Determine the (X, Y) coordinate at the center of the cell enclosing the given text.  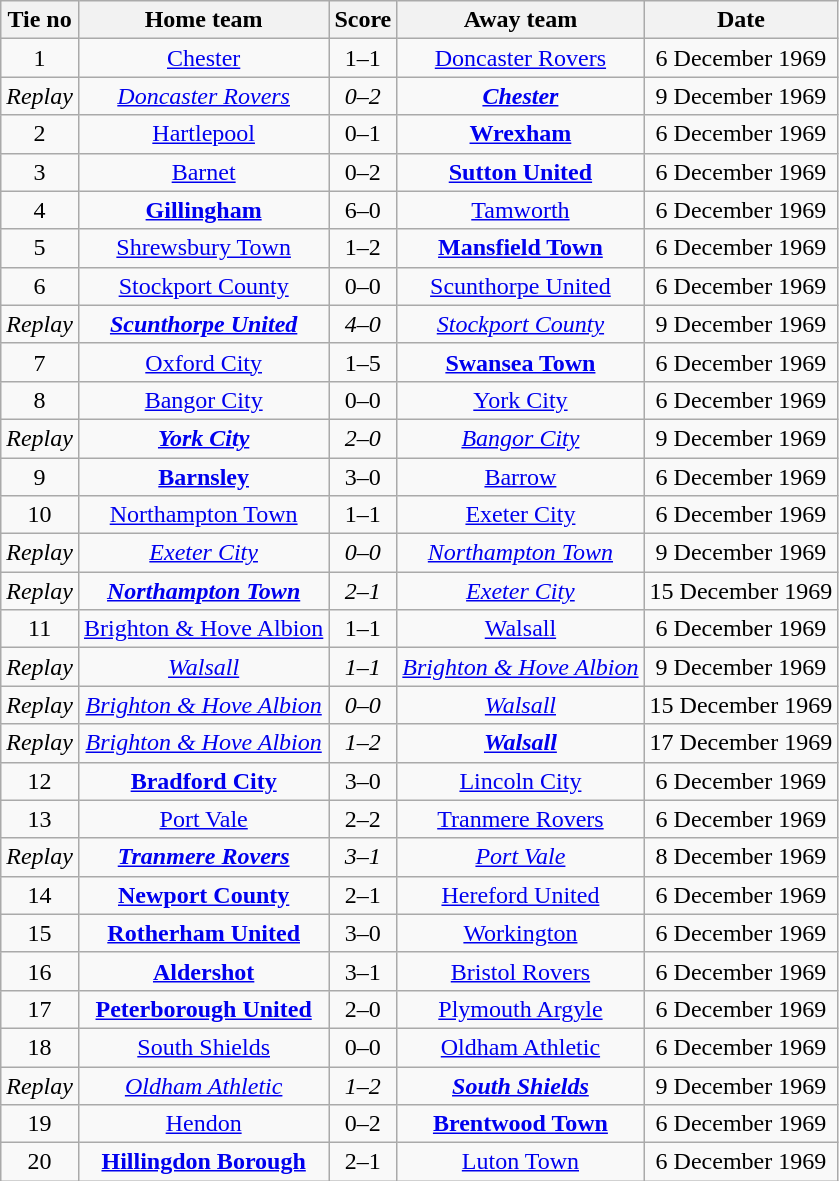
Aldershot (203, 971)
17 December 1969 (741, 743)
11 (40, 629)
Tie no (40, 20)
12 (40, 781)
Oxford City (203, 362)
Hereford United (520, 895)
4 (40, 210)
13 (40, 819)
Barnet (203, 172)
Wrexham (520, 134)
8 (40, 400)
1–5 (363, 362)
Barnsley (203, 477)
19 (40, 1124)
Newport County (203, 895)
10 (40, 515)
Hartlepool (203, 134)
5 (40, 248)
Hillingdon Borough (203, 1162)
Barrow (520, 477)
Workington (520, 933)
16 (40, 971)
Tamworth (520, 210)
Mansfield Town (520, 248)
Sutton United (520, 172)
Brentwood Town (520, 1124)
Plymouth Argyle (520, 1009)
2 (40, 134)
15 (40, 933)
Peterborough United (203, 1009)
20 (40, 1162)
8 December 1969 (741, 857)
4–0 (363, 324)
Date (741, 20)
14 (40, 895)
6–0 (363, 210)
Luton Town (520, 1162)
17 (40, 1009)
Bradford City (203, 781)
Lincoln City (520, 781)
Rotherham United (203, 933)
18 (40, 1047)
1 (40, 58)
Score (363, 20)
Shrewsbury Town (203, 248)
7 (40, 362)
Gillingham (203, 210)
Swansea Town (520, 362)
9 (40, 477)
3 (40, 172)
Away team (520, 20)
Hendon (203, 1124)
0–1 (363, 134)
Home team (203, 20)
2–2 (363, 819)
6 (40, 286)
Bristol Rovers (520, 971)
